From the cell containing the given text, extract its center point as [X, Y] coordinate. 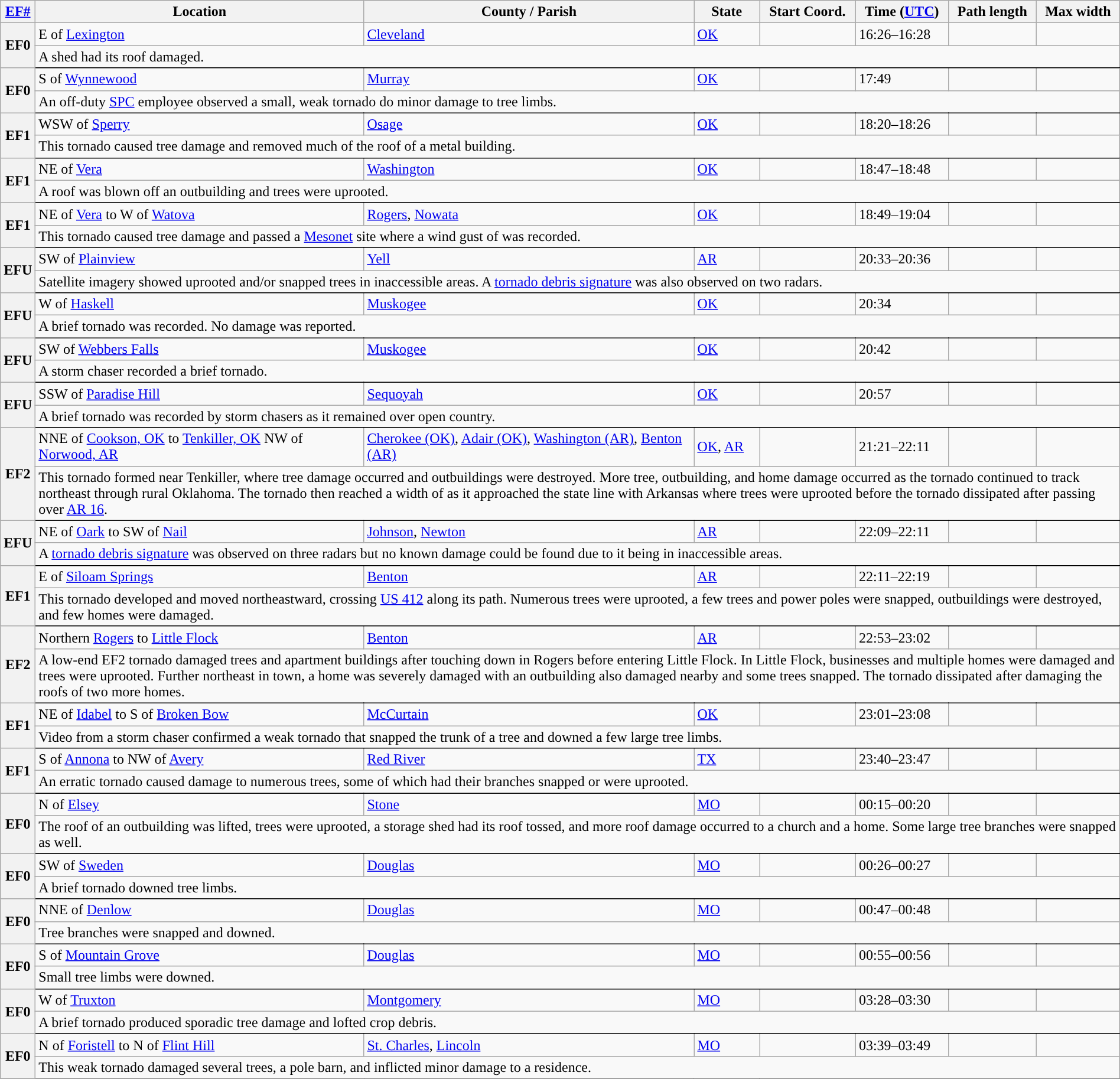
NNE of Cookson, OK to Tenkiller, OK NW of Norwood, AR [200, 446]
S of Wynnewood [200, 79]
Time (UTC) [901, 12]
This weak tornado damaged several trees, a pole barn, and inflicted minor damage to a residence. [578, 1067]
Video from a storm chaser confirmed a weak tornado that snapped the trunk of a tree and downed a few large tree limbs. [578, 736]
03:28–03:30 [901, 1000]
OK, AR [727, 446]
McCurtain [529, 714]
A shed had its roof damaged. [578, 57]
A roof was blown off an outbuilding and trees were uprooted. [578, 191]
Yell [529, 259]
County / Parish [529, 12]
A brief tornado was recorded. No damage was reported. [578, 327]
S of Annona to NW of Avery [200, 759]
Max width [1077, 12]
A storm chaser recorded a brief tornado. [578, 371]
Cherokee (OK), Adair (OK), Washington (AR), Benton (AR) [529, 446]
20:42 [901, 349]
18:47–18:48 [901, 169]
16:26–16:28 [901, 34]
20:57 [901, 394]
00:26–00:27 [901, 865]
Red River [529, 759]
Johnson, Newton [529, 532]
W of Truxton [200, 1000]
03:39–03:49 [901, 1045]
A brief tornado was recorded by storm chasers as it remained over open country. [578, 416]
A tornado debris signature was observed on three radars but no known damage could be found due to it being in inaccessible areas. [578, 554]
A brief tornado produced sporadic tree damage and lofted crop debris. [578, 1022]
EF# [18, 12]
Washington [529, 169]
NE of Vera to W of Watova [200, 214]
W of Haskell [200, 304]
20:34 [901, 304]
22:11–22:19 [901, 576]
SW of Webbers Falls [200, 349]
Path length [992, 12]
State [727, 12]
Northern Rogers to Little Flock [200, 637]
An off-duty SPC employee observed a small, weak tornado do minor damage to tree limbs. [578, 102]
Montgomery [529, 1000]
21:21–22:11 [901, 446]
17:49 [901, 79]
E of Siloam Springs [200, 576]
22:53–23:02 [901, 637]
NE of Idabel to S of Broken Bow [200, 714]
Cleveland [529, 34]
Tree branches were snapped and downed. [578, 933]
This tornado caused tree damage and passed a Mesonet site where a wind gust of was recorded. [578, 236]
This tornado caused tree damage and removed much of the roof of a metal building. [578, 146]
20:33–20:36 [901, 259]
NE of Oark to SW of Nail [200, 532]
St. Charles, Lincoln [529, 1045]
WSW of Sperry [200, 124]
SSW of Paradise Hill [200, 394]
Osage [529, 124]
N of Foristell to N of Flint Hill [200, 1045]
00:47–00:48 [901, 910]
NNE of Denlow [200, 910]
Start Coord. [808, 12]
18:49–19:04 [901, 214]
Rogers, Nowata [529, 214]
00:55–00:56 [901, 955]
N of Elsey [200, 804]
TX [727, 759]
Satellite imagery showed uprooted and/or snapped trees in inaccessible areas. A tornado debris signature was also observed on two radars. [578, 282]
23:40–23:47 [901, 759]
Location [200, 12]
A brief tornado downed tree limbs. [578, 888]
An erratic tornado caused damage to numerous trees, some of which had their branches snapped or were uprooted. [578, 782]
22:09–22:11 [901, 532]
SW of Sweden [200, 865]
00:15–00:20 [901, 804]
Sequoyah [529, 394]
NE of Vera [200, 169]
Murray [529, 79]
E of Lexington [200, 34]
Stone [529, 804]
S of Mountain Grove [200, 955]
23:01–23:08 [901, 714]
Small tree limbs were downed. [578, 977]
SW of Plainview [200, 259]
18:20–18:26 [901, 124]
